Return the (x, y) coordinate for the center point of the cell that contains the specified text.  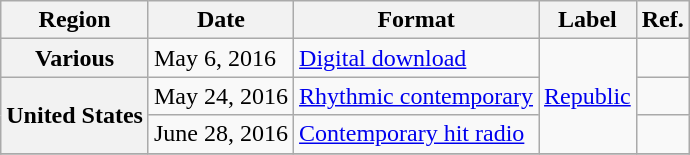
June 28, 2016 (220, 134)
Format (416, 20)
Rhythmic contemporary (416, 96)
May 6, 2016 (220, 58)
United States (75, 115)
Various (75, 58)
Contemporary hit radio (416, 134)
May 24, 2016 (220, 96)
Region (75, 20)
Republic (588, 96)
Label (588, 20)
Ref. (662, 20)
Digital download (416, 58)
Date (220, 20)
